Return (x, y) of the center of cell containing provided text 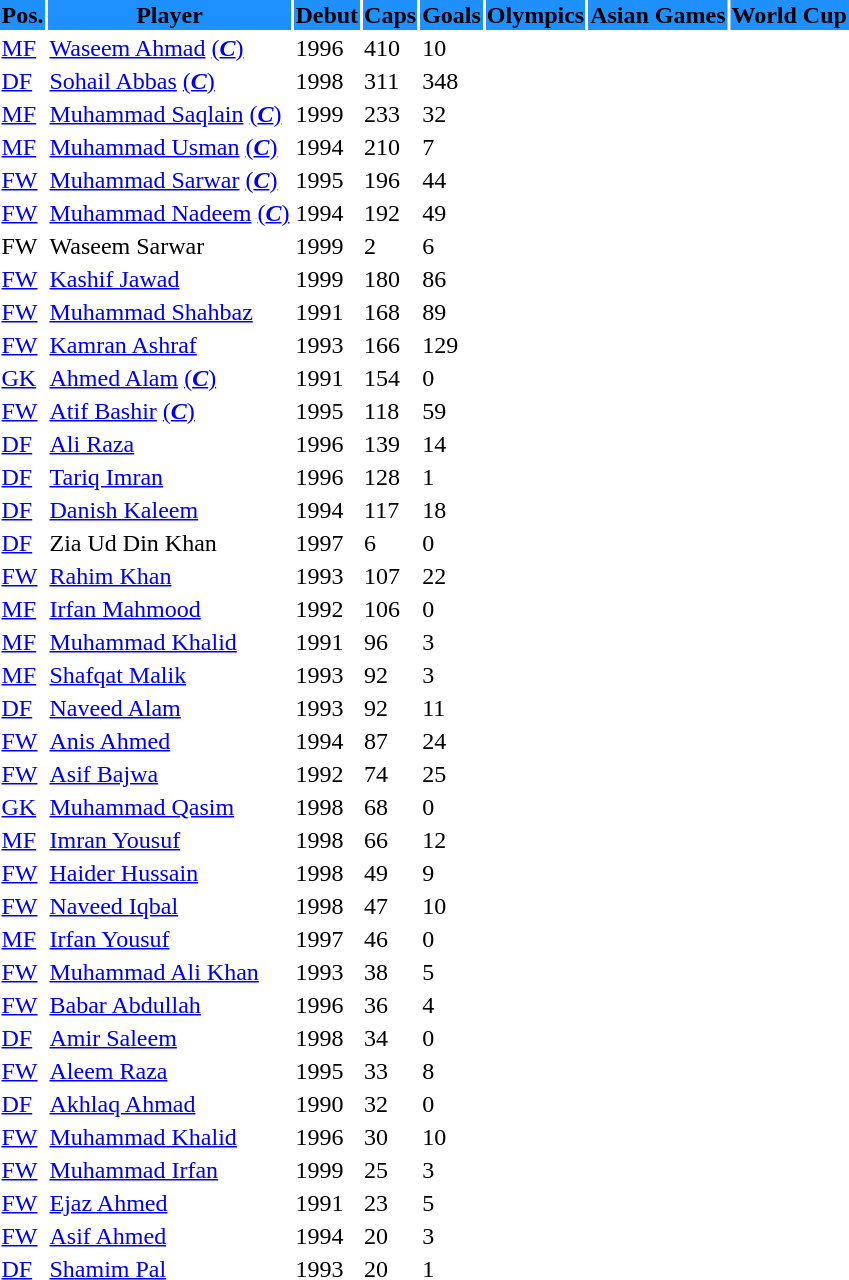
59 (452, 411)
Anis Ahmed (170, 741)
Waseem Sarwar (170, 246)
Tariq Imran (170, 477)
Ali Raza (170, 444)
106 (390, 609)
107 (390, 576)
9 (452, 873)
Danish Kaleem (170, 510)
196 (390, 180)
Olympics (535, 15)
33 (390, 1071)
Kamran Ashraf (170, 345)
Zia Ud Din Khan (170, 543)
38 (390, 972)
2 (390, 246)
Rahim Khan (170, 576)
Shafqat Malik (170, 675)
86 (452, 279)
139 (390, 444)
Muhammad Sarwar (C) (170, 180)
410 (390, 48)
World Cup (789, 15)
Irfan Mahmood (170, 609)
Haider Hussain (170, 873)
Atif Bashir (C) (170, 411)
47 (390, 906)
129 (452, 345)
Kashif Jawad (170, 279)
Asif Ahmed (170, 1236)
23 (390, 1203)
154 (390, 378)
348 (452, 81)
168 (390, 312)
166 (390, 345)
1 (452, 477)
Muhammad Nadeem (C) (170, 213)
Muhammad Shahbaz (170, 312)
96 (390, 642)
66 (390, 840)
Caps (390, 15)
Imran Yousuf (170, 840)
Ahmed Alam (C) (170, 378)
87 (390, 741)
14 (452, 444)
233 (390, 114)
20 (390, 1236)
36 (390, 1005)
18 (452, 510)
Sohail Abbas (C) (170, 81)
46 (390, 939)
Naveed Iqbal (170, 906)
Asif Bajwa (170, 774)
74 (390, 774)
Naveed Alam (170, 708)
Player (170, 15)
30 (390, 1137)
Muhammad Irfan (170, 1170)
Pos. (22, 15)
180 (390, 279)
Amir Saleem (170, 1038)
128 (390, 477)
44 (452, 180)
7 (452, 147)
Irfan Yousuf (170, 939)
Muhammad Qasim (170, 807)
Goals (452, 15)
11 (452, 708)
24 (452, 741)
12 (452, 840)
Aleem Raza (170, 1071)
22 (452, 576)
311 (390, 81)
117 (390, 510)
Muhammad Saqlain (C) (170, 114)
210 (390, 147)
1990 (327, 1104)
118 (390, 411)
Muhammad Ali Khan (170, 972)
Akhlaq Ahmad (170, 1104)
Babar Abdullah (170, 1005)
Debut (327, 15)
Muhammad Usman (C) (170, 147)
8 (452, 1071)
89 (452, 312)
Asian Games (658, 15)
192 (390, 213)
Waseem Ahmad (C) (170, 48)
68 (390, 807)
Ejaz Ahmed (170, 1203)
34 (390, 1038)
4 (452, 1005)
